Return (x, y) of the center of cell containing provided text 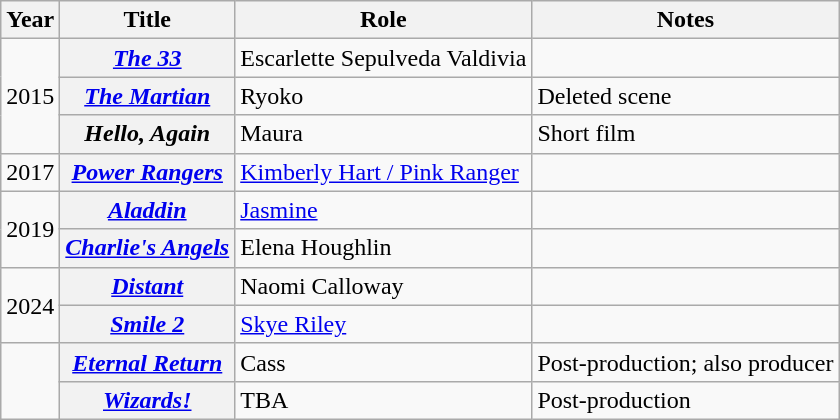
Wizards! (148, 400)
Elena Houghlin (384, 248)
Title (148, 20)
Hello, Again (148, 134)
Notes (686, 20)
The 33 (148, 58)
Power Rangers (148, 172)
Skye Riley (384, 324)
Short film (686, 134)
Deleted scene (686, 96)
Role (384, 20)
2019 (30, 229)
2024 (30, 305)
TBA (384, 400)
Kimberly Hart / Pink Ranger (384, 172)
Charlie's Angels (148, 248)
Post-production (686, 400)
Naomi Calloway (384, 286)
Cass (384, 362)
Post-production; also producer (686, 362)
Ryoko (384, 96)
Distant (148, 286)
Jasmine (384, 210)
Aladdin (148, 210)
2017 (30, 172)
Escarlette Sepulveda Valdivia (384, 58)
The Martian (148, 96)
Maura (384, 134)
Smile 2 (148, 324)
Year (30, 20)
2015 (30, 96)
Eternal Return (148, 362)
